Search for the cell housing the specified text and yield its (X, Y) center coordinate. 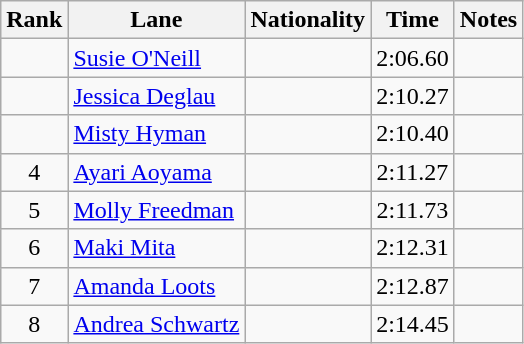
2:11.73 (413, 210)
2:12.31 (413, 248)
Lane (156, 20)
2:06.60 (413, 58)
2:10.40 (413, 134)
Notes (488, 20)
6 (34, 248)
Time (413, 20)
Susie O'Neill (156, 58)
Rank (34, 20)
Ayari Aoyama (156, 172)
Misty Hyman (156, 134)
Maki Mita (156, 248)
4 (34, 172)
2:12.87 (413, 286)
2:11.27 (413, 172)
Andrea Schwartz (156, 324)
Jessica Deglau (156, 96)
2:14.45 (413, 324)
Amanda Loots (156, 286)
2:10.27 (413, 96)
5 (34, 210)
Molly Freedman (156, 210)
Nationality (308, 20)
8 (34, 324)
7 (34, 286)
